Locate the cell with the specified text and output its [x, y] center coordinate. 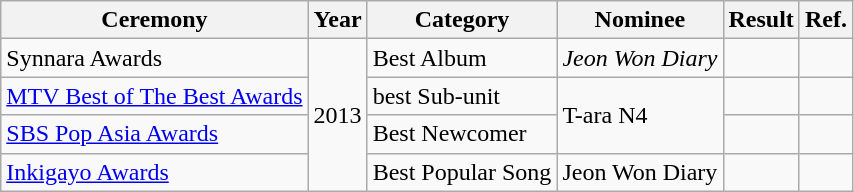
Result [761, 20]
Best Newcomer [462, 134]
MTV Best of The Best Awards [154, 96]
Ceremony [154, 20]
Category [462, 20]
Synnara Awards [154, 58]
best Sub-unit [462, 96]
Best Popular Song [462, 172]
2013 [338, 115]
Nominee [640, 20]
Year [338, 20]
Inkigayo Awards [154, 172]
Ref. [826, 20]
Best Album [462, 58]
SBS Pop Asia Awards [154, 134]
T-ara N4 [640, 115]
